Pinpoint the cell where the given text exists, returning its (x, y) midpoint coordinate. 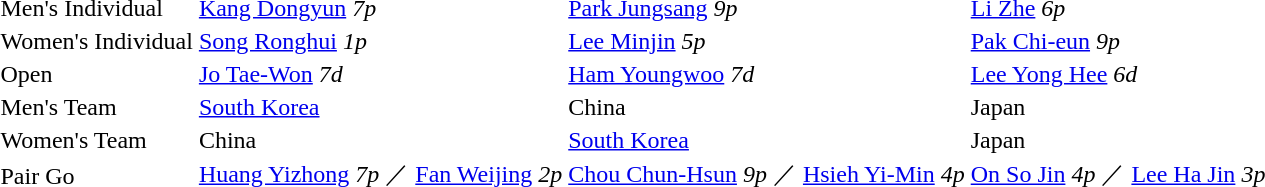
Lee Minjin 5p (766, 41)
Jo Tae-Won 7d (380, 74)
Song Ronghui 1p (380, 41)
Ham Youngwoo 7d (766, 74)
